Provide the [x, y] coordinate of the cell's center where the given text is located.  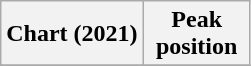
Peak position [196, 34]
Chart (2021) [72, 34]
